Return the [x, y] coordinate for the center point of the cell that contains the specified text.  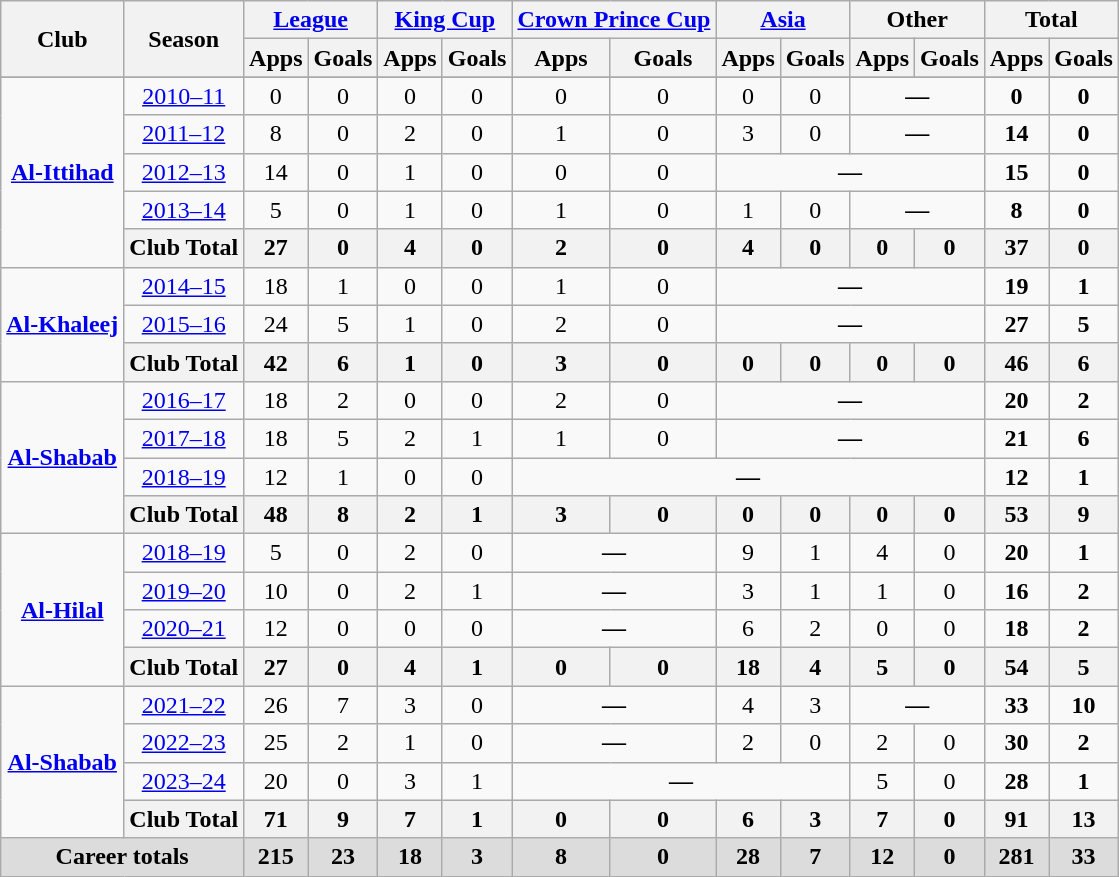
48 [276, 515]
Asia [783, 20]
Total [1051, 20]
2017–18 [184, 438]
2011–12 [184, 134]
2015–16 [184, 324]
21 [1016, 438]
Al-Hilal [62, 610]
2014–15 [184, 286]
54 [1016, 667]
2016–17 [184, 400]
Club [62, 39]
2020–21 [184, 629]
2013–14 [184, 210]
53 [1016, 515]
Career totals [122, 857]
13 [1084, 819]
23 [343, 857]
2021–22 [184, 705]
15 [1016, 172]
26 [276, 705]
2012–13 [184, 172]
46 [1016, 362]
2019–20 [184, 591]
42 [276, 362]
2010–11 [184, 96]
215 [276, 857]
Other [917, 20]
Al-Ittihad [62, 172]
24 [276, 324]
2022–23 [184, 743]
2023–24 [184, 781]
Season [184, 39]
League [311, 20]
25 [276, 743]
91 [1016, 819]
19 [1016, 286]
37 [1016, 248]
16 [1016, 591]
Al-Khaleej [62, 324]
Crown Prince Cup [614, 20]
30 [1016, 743]
281 [1016, 857]
71 [276, 819]
King Cup [445, 20]
